Provide the [X, Y] coordinate of the cell's center where the given text is located.  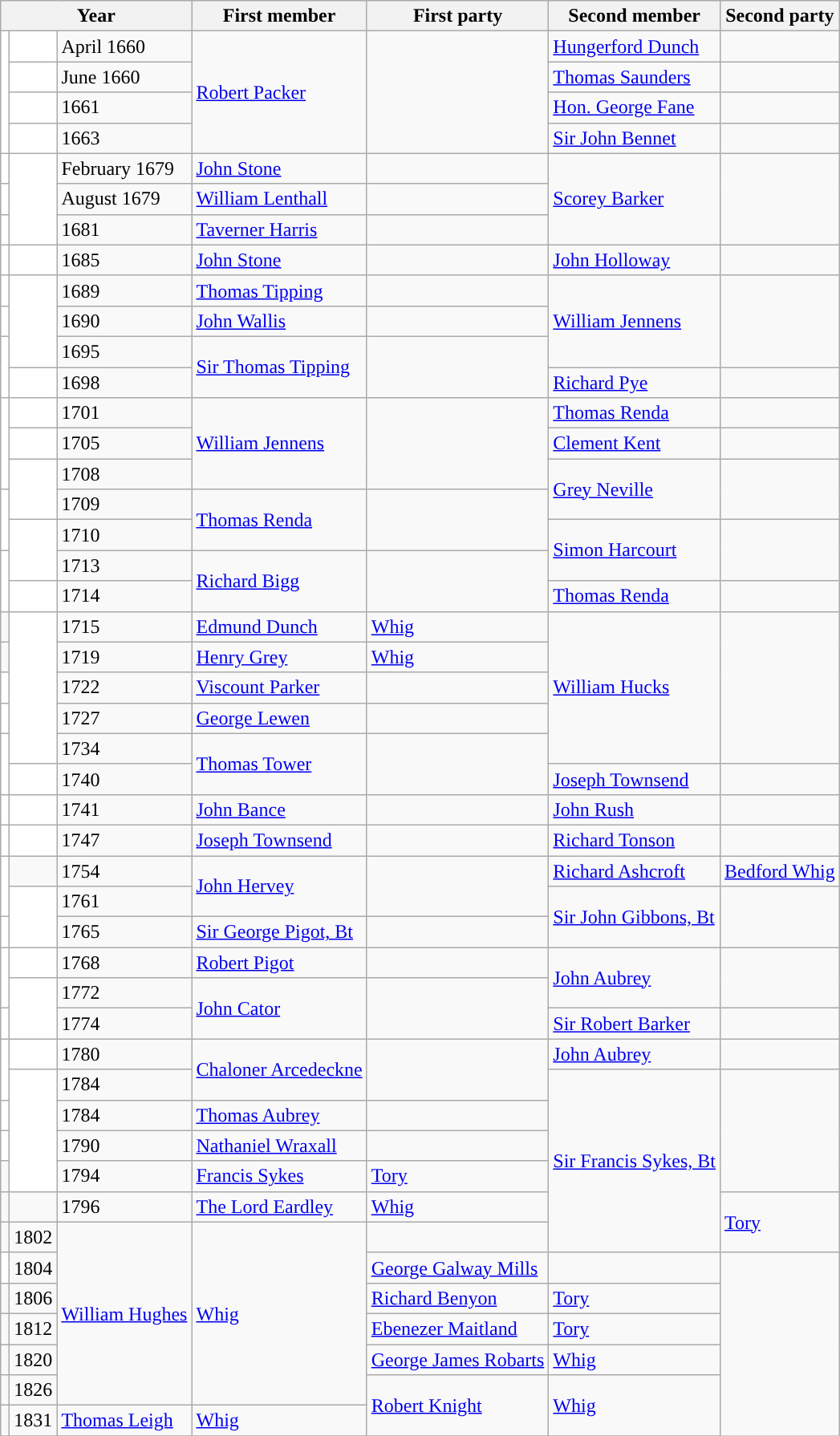
Edmund Dunch [279, 627]
Bedford Whig [780, 870]
Hon. George Fane [635, 107]
1831 [34, 1421]
1715 [124, 627]
William Lenthall [279, 199]
1734 [124, 748]
Thomas Leigh [124, 1421]
1710 [124, 535]
William Hughes [124, 1313]
Robert Packer [279, 92]
Richard Pye [635, 383]
April 1660 [124, 47]
1804 [34, 1268]
John Hervey [279, 886]
1698 [124, 383]
1772 [124, 993]
Year [96, 16]
1802 [34, 1237]
1705 [124, 444]
1740 [124, 779]
Thomas Tipping [279, 290]
Robert Pigot [279, 963]
1709 [124, 505]
1768 [124, 963]
1685 [124, 260]
1780 [124, 1054]
1826 [34, 1390]
John Bance [279, 809]
The Lord Eardley [279, 1207]
February 1679 [124, 168]
1747 [124, 840]
Thomas Tower [279, 764]
1695 [124, 351]
Grey Neville [635, 489]
Robert Knight [457, 1406]
Sir Thomas Tipping [279, 367]
Chaloner Arcedeckne [279, 1069]
1727 [124, 718]
Second party [780, 16]
Taverner Harris [279, 229]
1741 [124, 809]
Sir John Gibbons, Bt [635, 917]
1796 [124, 1207]
1663 [124, 138]
1790 [124, 1146]
Nathaniel Wraxall [279, 1146]
John Rush [635, 809]
Richard Ashcroft [635, 870]
Sir Robert Barker [635, 1024]
1812 [34, 1329]
Sir Francis Sykes, Bt [635, 1161]
Sir John Bennet [635, 138]
1701 [124, 413]
First party [457, 16]
1774 [124, 1024]
1794 [124, 1176]
1681 [124, 229]
John Cator [279, 1008]
June 1660 [124, 77]
1713 [124, 566]
Richard Bigg [279, 581]
Second member [635, 16]
1690 [124, 321]
1765 [124, 932]
Ebenezer Maitland [457, 1329]
Sir George Pigot, Bt [279, 932]
1719 [124, 657]
1806 [34, 1298]
George Galway Mills [457, 1268]
First member [279, 16]
1708 [124, 474]
Thomas Saunders [635, 77]
Richard Benyon [457, 1298]
George Lewen [279, 718]
1714 [124, 596]
Hungerford Dunch [635, 47]
Scorey Barker [635, 199]
Simon Harcourt [635, 550]
1761 [124, 902]
John Holloway [635, 260]
John Wallis [279, 321]
William Hucks [635, 688]
Clement Kent [635, 444]
Thomas Aubrey [279, 1115]
Richard Tonson [635, 840]
Henry Grey [279, 657]
1820 [34, 1360]
1661 [124, 107]
1689 [124, 290]
Viscount Parker [279, 688]
August 1679 [124, 199]
Francis Sykes [279, 1176]
George James Robarts [457, 1360]
1722 [124, 688]
1754 [124, 870]
